Scan for the cell matching the given text and deliver its [x, y] coordinate at center. 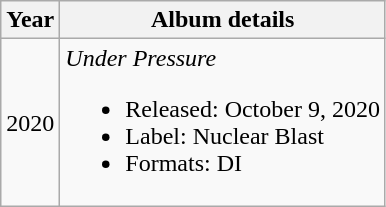
Year [30, 20]
2020 [30, 122]
Under PressureReleased: October 9, 2020Label: Nuclear BlastFormats: DI [223, 122]
Album details [223, 20]
